Output the (x, y) coordinate of the center of the cell containing the given text.  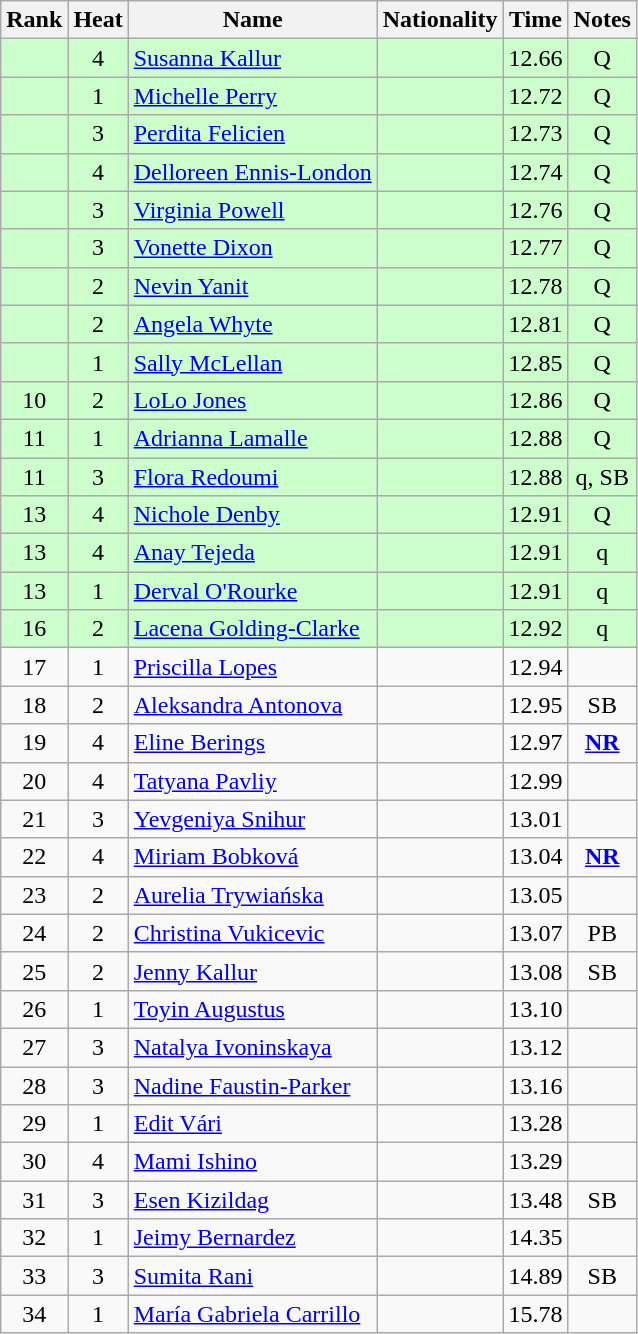
12.92 (536, 629)
12.95 (536, 705)
20 (34, 781)
Vonette Dixon (252, 248)
Anay Tejeda (252, 553)
Miriam Bobková (252, 857)
13.28 (536, 1124)
19 (34, 743)
Mami Ishino (252, 1162)
13.01 (536, 819)
15.78 (536, 1314)
13.48 (536, 1200)
12.81 (536, 324)
21 (34, 819)
Christina Vukicevic (252, 933)
12.74 (536, 172)
Heat (98, 20)
13.16 (536, 1085)
17 (34, 667)
Susanna Kallur (252, 58)
24 (34, 933)
29 (34, 1124)
Aleksandra Antonova (252, 705)
12.72 (536, 96)
Esen Kizildag (252, 1200)
Nichole Denby (252, 515)
12.76 (536, 210)
12.97 (536, 743)
12.66 (536, 58)
Aurelia Trywiańska (252, 895)
Flora Redoumi (252, 477)
33 (34, 1276)
10 (34, 400)
Delloreen Ennis-London (252, 172)
Yevgeniya Snihur (252, 819)
13.07 (536, 933)
25 (34, 971)
12.78 (536, 286)
30 (34, 1162)
Michelle Perry (252, 96)
12.94 (536, 667)
Nationality (440, 20)
Jenny Kallur (252, 971)
12.99 (536, 781)
Lacena Golding-Clarke (252, 629)
31 (34, 1200)
13.04 (536, 857)
13.12 (536, 1047)
Eline Berings (252, 743)
13.10 (536, 1009)
Name (252, 20)
12.77 (536, 248)
13.08 (536, 971)
23 (34, 895)
q, SB (602, 477)
13.29 (536, 1162)
Time (536, 20)
Sumita Rani (252, 1276)
16 (34, 629)
Nevin Yanit (252, 286)
Angela Whyte (252, 324)
Priscilla Lopes (252, 667)
LoLo Jones (252, 400)
22 (34, 857)
Natalya Ivoninskaya (252, 1047)
12.86 (536, 400)
PB (602, 933)
12.85 (536, 362)
Toyin Augustus (252, 1009)
14.35 (536, 1238)
Sally McLellan (252, 362)
María Gabriela Carrillo (252, 1314)
Rank (34, 20)
Edit Vári (252, 1124)
28 (34, 1085)
Adrianna Lamalle (252, 438)
Jeimy Bernardez (252, 1238)
12.73 (536, 134)
Notes (602, 20)
Derval O'Rourke (252, 591)
Virginia Powell (252, 210)
34 (34, 1314)
Perdita Felicien (252, 134)
18 (34, 705)
26 (34, 1009)
14.89 (536, 1276)
13.05 (536, 895)
Tatyana Pavliy (252, 781)
27 (34, 1047)
32 (34, 1238)
Nadine Faustin-Parker (252, 1085)
